Determine the (X, Y) coordinate at the center of the cell enclosing the given text.  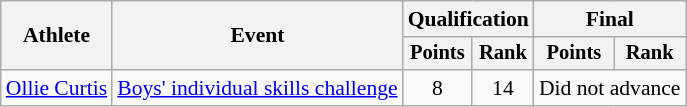
Athlete (56, 36)
Final (610, 19)
14 (503, 88)
8 (438, 88)
Boys' individual skills challenge (257, 88)
Did not advance (610, 88)
Event (257, 36)
Ollie Curtis (56, 88)
Qualification (468, 19)
